For the text-containing cell, return its midpoint in (x, y) coordinate format. 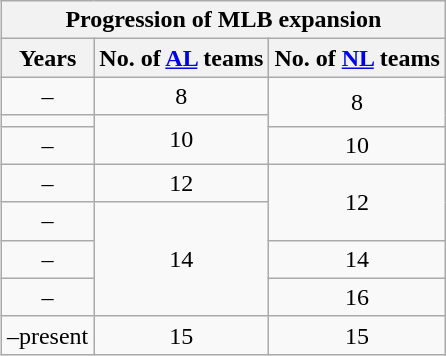
16 (357, 297)
Years (47, 58)
–present (47, 335)
No. of AL teams (182, 58)
No. of NL teams (357, 58)
Progression of MLB expansion (223, 20)
